Output the (x, y) coordinate of the center of the cell containing the given text.  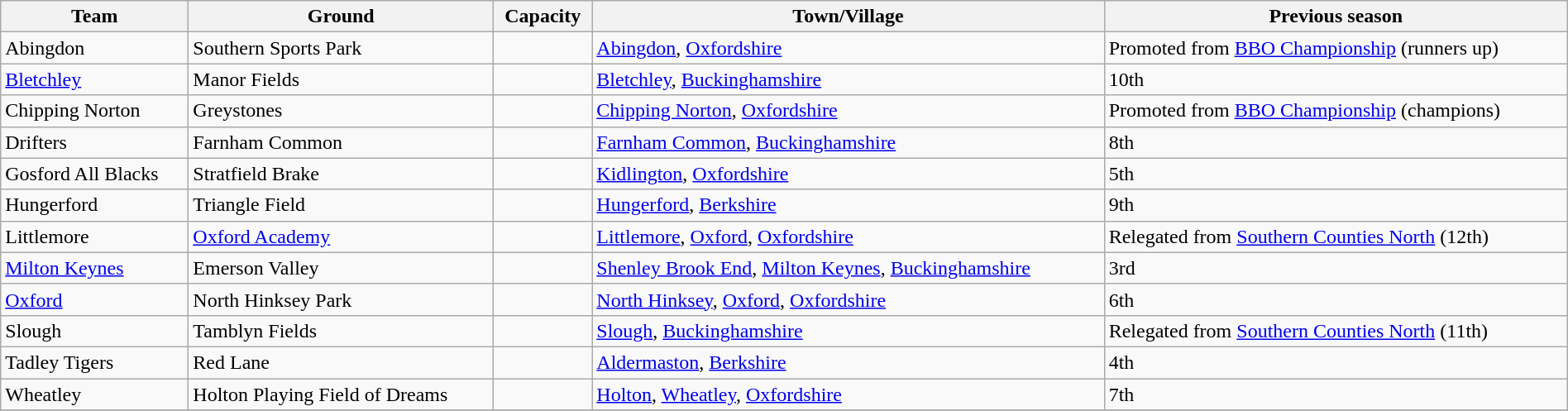
Chipping Norton (94, 111)
7th (1336, 394)
Capacity (543, 17)
Chipping Norton, Oxfordshire (849, 111)
Previous season (1336, 17)
North Hinksey, Oxford, Oxfordshire (849, 299)
Farnham Common (341, 142)
Shenley Brook End, Milton Keynes, Buckinghamshire (849, 268)
Abingdon, Oxfordshire (849, 48)
8th (1336, 142)
Emerson Valley (341, 268)
Kidlington, Oxfordshire (849, 174)
Wheatley (94, 394)
Bletchley (94, 79)
Oxford (94, 299)
Promoted from BBO Championship (runners up) (1336, 48)
6th (1336, 299)
Farnham Common, Buckinghamshire (849, 142)
Holton, Wheatley, Oxfordshire (849, 394)
5th (1336, 174)
Triangle Field (341, 205)
Southern Sports Park (341, 48)
Hungerford, Berkshire (849, 205)
3rd (1336, 268)
4th (1336, 362)
10th (1336, 79)
Manor Fields (341, 79)
Gosford All Blacks (94, 174)
Team (94, 17)
Greystones (341, 111)
Aldermaston, Berkshire (849, 362)
Milton Keynes (94, 268)
Tadley Tigers (94, 362)
Slough, Buckinghamshire (849, 331)
Ground (341, 17)
Littlemore (94, 237)
North Hinksey Park (341, 299)
Holton Playing Field of Dreams (341, 394)
Littlemore, Oxford, Oxfordshire (849, 237)
Promoted from BBO Championship (champions) (1336, 111)
Hungerford (94, 205)
Relegated from Southern Counties North (12th) (1336, 237)
Drifters (94, 142)
Relegated from Southern Counties North (11th) (1336, 331)
Tamblyn Fields (341, 331)
Slough (94, 331)
Bletchley, Buckinghamshire (849, 79)
Town/Village (849, 17)
Abingdon (94, 48)
Red Lane (341, 362)
Stratfield Brake (341, 174)
Oxford Academy (341, 237)
9th (1336, 205)
